Output the (X, Y) coordinate of the center of the cell containing the given text.  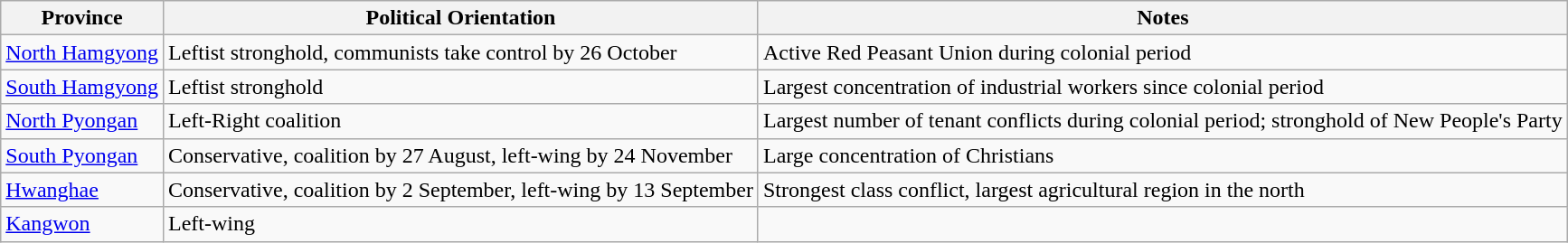
Kangwon (82, 224)
Active Red Peasant Union during colonial period (1163, 52)
Left-Right coalition (460, 121)
Large concentration of Christians (1163, 155)
Political Orientation (460, 18)
Largest number of tenant conflicts during colonial period; stronghold of New People's Party (1163, 121)
Left-wing (460, 224)
Conservative, coalition by 2 September, left-wing by 13 September (460, 190)
Leftist stronghold, communists take control by 26 October (460, 52)
Province (82, 18)
South Pyongan (82, 155)
Leftist stronghold (460, 87)
North Hamgyong (82, 52)
Strongest class conflict, largest agricultural region in the north (1163, 190)
South Hamgyong (82, 87)
Notes (1163, 18)
Conservative, coalition by 27 August, left-wing by 24 November (460, 155)
Largest concentration of industrial workers since colonial period (1163, 87)
North Pyongan (82, 121)
Hwanghae (82, 190)
